For the text-containing cell, return its midpoint in (x, y) coordinate format. 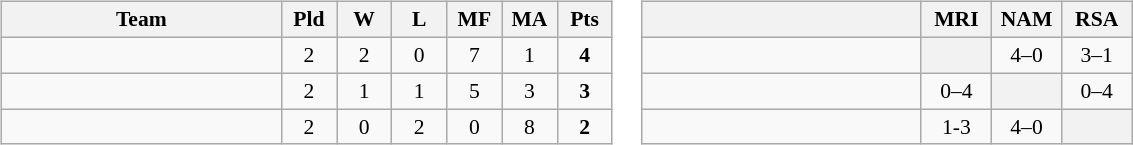
NAM (1026, 20)
Team (141, 20)
Pts (584, 20)
MRI (956, 20)
1-3 (956, 127)
8 (530, 127)
W (364, 20)
MA (530, 20)
Pld (308, 20)
MF (474, 20)
4 (584, 55)
7 (474, 55)
L (420, 20)
RSA (1097, 20)
3–1 (1097, 55)
5 (474, 91)
